Extract the [x, y] coordinate from the center of the cell holding the provided text.  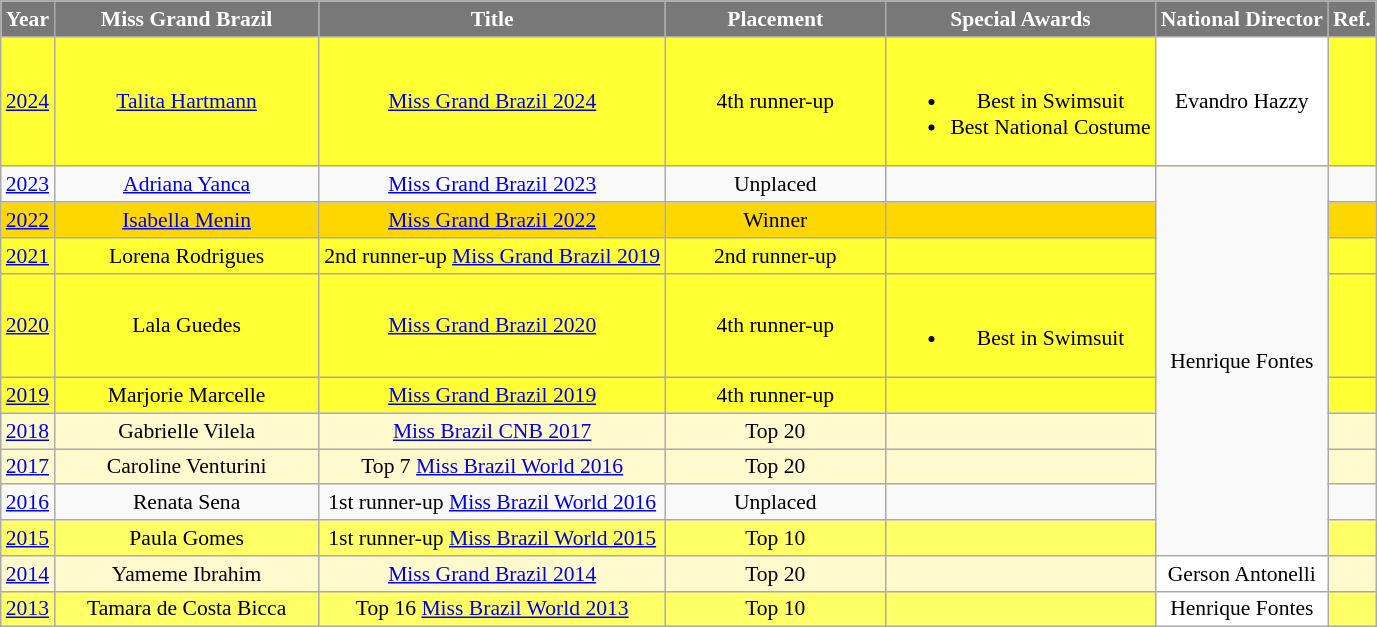
Gabrielle Vilela [186, 431]
Gerson Antonelli [1242, 574]
1st runner-up Miss Brazil World 2016 [492, 503]
2014 [28, 574]
2020 [28, 325]
Miss Grand Brazil 2023 [492, 185]
2nd runner-up Miss Grand Brazil 2019 [492, 256]
2023 [28, 185]
Evandro Hazzy [1242, 102]
Miss Grand Brazil 2019 [492, 396]
Tamara de Costa Bicca [186, 609]
Paula Gomes [186, 538]
Isabella Menin [186, 220]
Special Awards [1020, 19]
2022 [28, 220]
Adriana Yanca [186, 185]
Lorena Rodrigues [186, 256]
Talita Hartmann [186, 102]
2018 [28, 431]
Miss Grand Brazil 2020 [492, 325]
Winner [775, 220]
Miss Brazil CNB 2017 [492, 431]
Best in Swimsuit [1020, 325]
2013 [28, 609]
1st runner-up Miss Brazil World 2015 [492, 538]
Renata Sena [186, 503]
2019 [28, 396]
2017 [28, 467]
Top 16 Miss Brazil World 2013 [492, 609]
Year [28, 19]
2015 [28, 538]
Marjorie Marcelle [186, 396]
Miss Grand Brazil 2024 [492, 102]
Miss Grand Brazil [186, 19]
2nd runner-up [775, 256]
2016 [28, 503]
2024 [28, 102]
Ref. [1352, 19]
Miss Grand Brazil 2022 [492, 220]
Miss Grand Brazil 2014 [492, 574]
2021 [28, 256]
Lala Guedes [186, 325]
Caroline Venturini [186, 467]
Title [492, 19]
Top 7 Miss Brazil World 2016 [492, 467]
Yameme Ibrahim [186, 574]
Placement [775, 19]
Best in SwimsuitBest National Costume [1020, 102]
National Director [1242, 19]
